Output the [X, Y] coordinate of the center of the cell containing the given text.  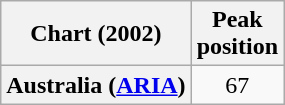
Australia (ARIA) [96, 85]
Chart (2002) [96, 34]
67 [237, 85]
Peakposition [237, 34]
